Return the (X, Y) coordinate for the center point of the cell that contains the specified text.  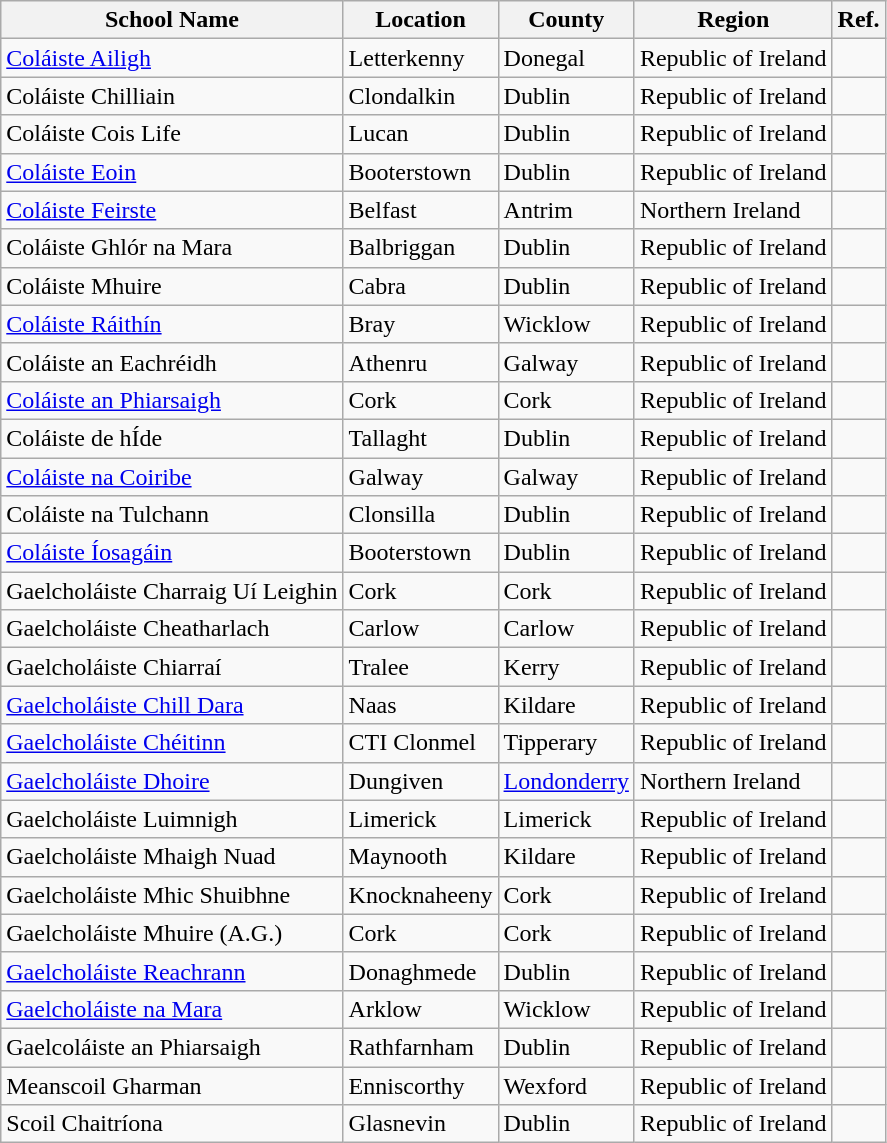
Glasnevin (420, 1124)
Coláiste Cois Life (172, 134)
Scoil Chaitríona (172, 1124)
Coláiste Íosagáin (172, 553)
Athenru (420, 362)
Coláiste Mhuire (172, 286)
Gaelcholáiste Mhuire (A.G.) (172, 933)
School Name (172, 20)
Gaelcholáiste Luimnigh (172, 819)
Balbriggan (420, 248)
Location (420, 20)
Maynooth (420, 857)
Gaelcholáiste Dhoire (172, 781)
Coláiste Eoin (172, 172)
Arklow (420, 1009)
CTI Clonmel (420, 743)
Region (733, 20)
Coláiste Ghlór na Mara (172, 248)
Tipperary (566, 743)
Coláiste an Eachréidh (172, 362)
Belfast (420, 210)
Gaelcholáiste Reachrann (172, 971)
Clondalkin (420, 96)
Coláiste an Phiarsaigh (172, 400)
Tralee (420, 667)
Cabra (420, 286)
Coláiste na Tulchann (172, 515)
Donaghmede (420, 971)
Clonsilla (420, 515)
Gaelcholáiste Mhaigh Nuad (172, 857)
Tallaght (420, 438)
Rathfarnham (420, 1047)
Coláiste Ailigh (172, 58)
Gaelcholáiste Chéitinn (172, 743)
Coláiste Chilliain (172, 96)
Gaelcoláiste an Phiarsaigh (172, 1047)
Coláiste Ráithín (172, 324)
Antrim (566, 210)
Gaelcholáiste na Mara (172, 1009)
Meanscoil Gharman (172, 1085)
Coláiste de hÍde (172, 438)
Lucan (420, 134)
Ref. (858, 20)
Coláiste na Coiribe (172, 477)
Naas (420, 705)
Coláiste Feirste (172, 210)
Donegal (566, 58)
Bray (420, 324)
County (566, 20)
Gaelcholáiste Chill Dara (172, 705)
Enniscorthy (420, 1085)
Gaelcholáiste Mhic Shuibhne (172, 895)
Knocknaheeny (420, 895)
Wexford (566, 1085)
Gaelcholáiste Charraig Uí Leighin (172, 591)
Londonderry (566, 781)
Gaelcholáiste Chiarraí (172, 667)
Gaelcholáiste Cheatharlach (172, 629)
Letterkenny (420, 58)
Dungiven (420, 781)
Kerry (566, 667)
